Extract the [X, Y] coordinate from the center of the cell holding the provided text.  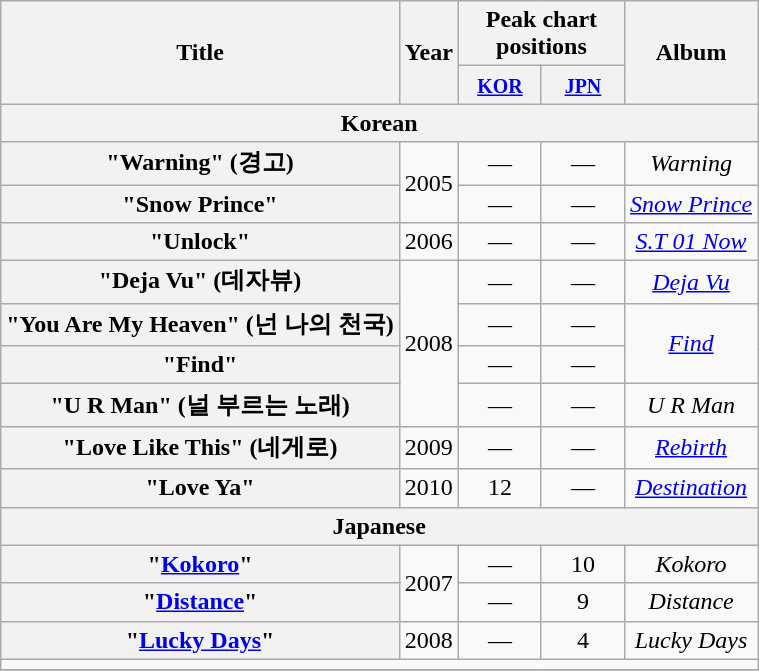
2006 [428, 242]
Year [428, 52]
"Deja Vu" (데자뷰) [200, 282]
2005 [428, 182]
Warning [692, 164]
Title [200, 52]
U R Man [692, 406]
"Lucky Days" [200, 640]
Destination [692, 488]
"Unlock" [200, 242]
Rebirth [692, 448]
"U R Man" (널 부르는 노래) [200, 406]
"Love Ya" [200, 488]
Deja Vu [692, 282]
"Find" [200, 365]
KOR [500, 85]
12 [500, 488]
2009 [428, 448]
"Snow Prince" [200, 203]
Japanese [380, 526]
"Distance" [200, 602]
Snow Prince [692, 203]
JPN [582, 85]
Peak chart positions [541, 34]
"Kokoro" [200, 564]
4 [582, 640]
Find [692, 344]
"Love Like This" (네게로) [200, 448]
9 [582, 602]
Kokoro [692, 564]
Korean [380, 123]
"Warning" (경고) [200, 164]
10 [582, 564]
Album [692, 52]
Lucky Days [692, 640]
Distance [692, 602]
S.T 01 Now [692, 242]
2010 [428, 488]
"You Are My Heaven" (넌 나의 천국) [200, 324]
2007 [428, 583]
